Extract the [x, y] coordinate from the center of the cell holding the provided text.  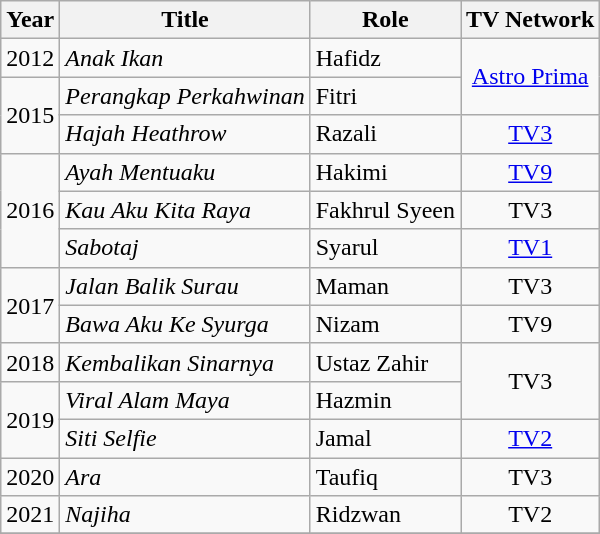
Role [385, 20]
2018 [30, 362]
2012 [30, 58]
Ridzwan [385, 515]
Taufiq [385, 477]
Hajah Heathrow [185, 134]
Astro Prima [530, 77]
Fitri [385, 96]
TV1 [530, 248]
Ara [185, 477]
Siti Selfie [185, 438]
TV Network [530, 20]
Ustaz Zahir [385, 362]
Jalan Balik Surau [185, 286]
Syarul [385, 248]
Jamal [385, 438]
2017 [30, 305]
Maman [385, 286]
2019 [30, 419]
2015 [30, 115]
Anak Ikan [185, 58]
Title [185, 20]
Hafidz [385, 58]
2021 [30, 515]
Razali [385, 134]
Ayah Mentuaku [185, 172]
Najiha [185, 515]
2020 [30, 477]
Nizam [385, 324]
Perangkap Perkahwinan [185, 96]
2016 [30, 210]
Viral Alam Maya [185, 400]
Hazmin [385, 400]
Sabotaj [185, 248]
Kau Aku Kita Raya [185, 210]
Kembalikan Sinarnya [185, 362]
Hakimi [385, 172]
Fakhrul Syeen [385, 210]
Bawa Aku Ke Syurga [185, 324]
Year [30, 20]
